Return the [x, y] coordinate for the center point of the cell that contains the specified text.  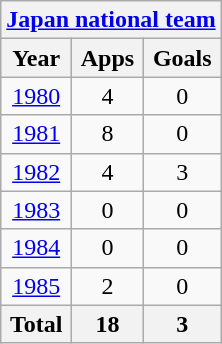
Apps [108, 58]
Japan national team [111, 20]
8 [108, 134]
Total [36, 324]
1981 [36, 134]
1982 [36, 172]
1985 [36, 286]
1984 [36, 248]
18 [108, 324]
2 [108, 286]
Year [36, 58]
1983 [36, 210]
Goals [182, 58]
1980 [36, 96]
